For the text-containing cell, return its midpoint in (X, Y) coordinate format. 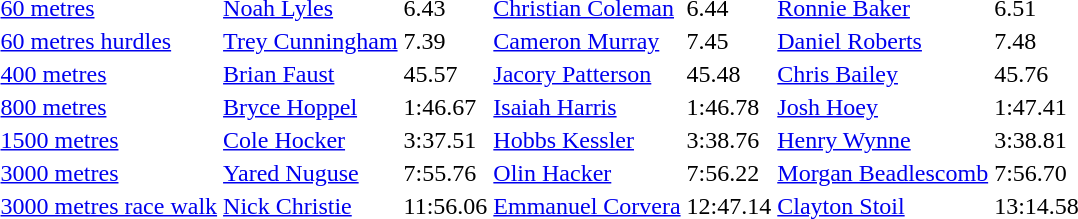
Isaiah Harris (587, 107)
1:46.67 (446, 107)
7:55.76 (446, 173)
3:38.76 (729, 140)
Olin Hacker (587, 173)
Jacory Patterson (587, 74)
Morgan Beadlescomb (883, 173)
45.57 (446, 74)
Bryce Hoppel (310, 107)
7.39 (446, 41)
Cole Hocker (310, 140)
Chris Bailey (883, 74)
Daniel Roberts (883, 41)
7:56.22 (729, 173)
Henry Wynne (883, 140)
Trey Cunningham (310, 41)
3:37.51 (446, 140)
Hobbs Kessler (587, 140)
Josh Hoey (883, 107)
45.48 (729, 74)
Yared Nuguse (310, 173)
Cameron Murray (587, 41)
7.45 (729, 41)
1:46.78 (729, 107)
Brian Faust (310, 74)
